Capture the cell that displays the provided text and extract its [X, Y] central coordinate. 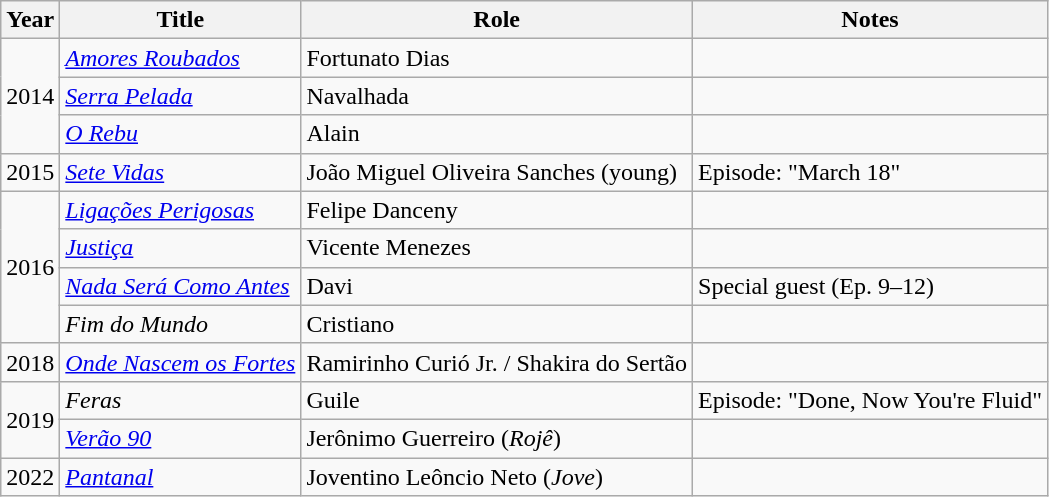
Amores Roubados [180, 58]
Ligações Perigosas [180, 210]
Special guest (Ep. 9–12) [870, 286]
Nada Será Como Antes [180, 286]
Guile [497, 400]
Serra Pelada [180, 96]
Feras [180, 400]
Navalhada [497, 96]
2016 [30, 267]
Episode: "March 18" [870, 172]
Verão 90 [180, 438]
2019 [30, 419]
Fim do Mundo [180, 324]
Felipe Danceny [497, 210]
Episode: "Done, Now You're Fluid" [870, 400]
Notes [870, 20]
2018 [30, 362]
2022 [30, 477]
João Miguel Oliveira Sanches (young) [497, 172]
Davi [497, 286]
Cristiano [497, 324]
Fortunato Dias [497, 58]
O Rebu [180, 134]
Jerônimo Guerreiro (Rojê) [497, 438]
Joventino Leôncio Neto (Jove) [497, 477]
Justiça [180, 248]
2015 [30, 172]
Onde Nascem os Fortes [180, 362]
Sete Vidas [180, 172]
Role [497, 20]
Year [30, 20]
Title [180, 20]
Vicente Menezes [497, 248]
Ramirinho Curió Jr. / Shakira do Sertão [497, 362]
Alain [497, 134]
2014 [30, 96]
Pantanal [180, 477]
